From the cell containing the given text, extract its center point as (x, y) coordinate. 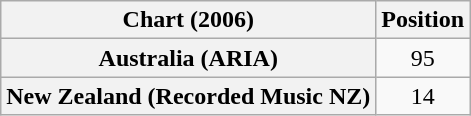
New Zealand (Recorded Music NZ) (188, 96)
95 (423, 58)
14 (423, 96)
Position (423, 20)
Chart (2006) (188, 20)
Australia (ARIA) (188, 58)
